From the cell containing the given text, extract its center point as [x, y] coordinate. 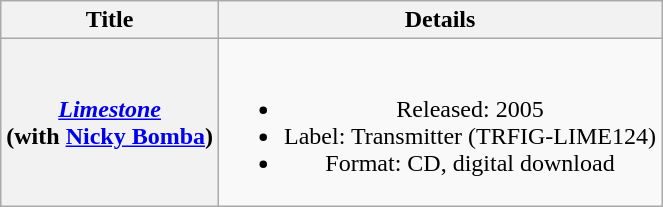
Limestone (with Nicky Bomba) [110, 122]
Released: 2005Label: Transmitter (TRFIG-LIME124)Format: CD, digital download [440, 122]
Details [440, 20]
Title [110, 20]
